Search for the cell housing the specified text and yield its [X, Y] center coordinate. 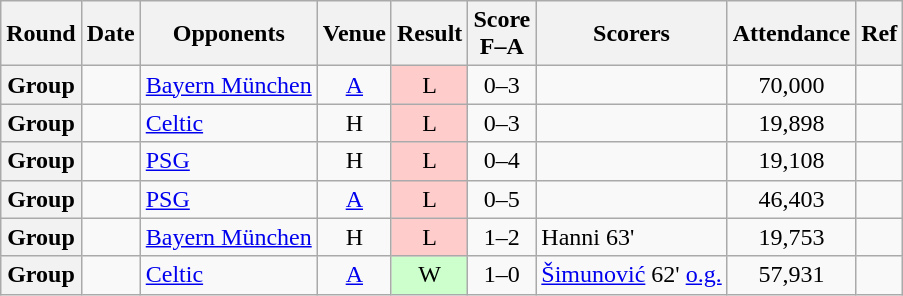
Hanni 63' [632, 237]
Šimunović 62' o.g. [632, 275]
70,000 [791, 85]
Venue [354, 34]
W [429, 275]
Opponents [228, 34]
1–2 [502, 237]
0–5 [502, 199]
Scorers [632, 34]
Date [110, 34]
Result [429, 34]
Round [41, 34]
19,108 [791, 161]
46,403 [791, 199]
0–4 [502, 161]
19,898 [791, 123]
19,753 [791, 237]
1–0 [502, 275]
Attendance [791, 34]
57,931 [791, 275]
ScoreF–A [502, 34]
Ref [880, 34]
